Determine the (X, Y) coordinate at the center of the cell enclosing the given text.  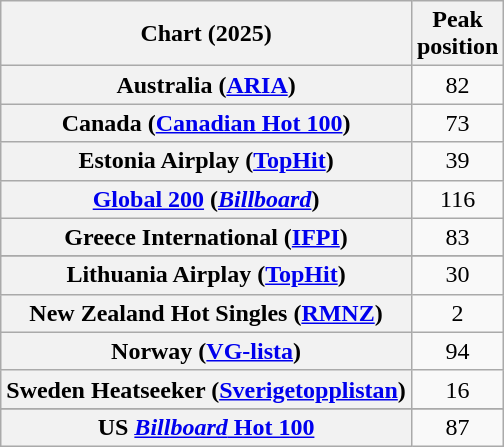
30 (457, 275)
16 (457, 389)
Lithuania Airplay (TopHit) (206, 275)
Estonia Airplay (TopHit) (206, 161)
Peakposition (457, 34)
Canada (Canadian Hot 100) (206, 123)
Sweden Heatseeker (Sverigetopplistan) (206, 389)
Australia (ARIA) (206, 85)
New Zealand Hot Singles (RMNZ) (206, 313)
82 (457, 85)
87 (457, 427)
39 (457, 161)
Norway (VG-lista) (206, 351)
73 (457, 123)
Chart (2025) (206, 34)
Global 200 (Billboard) (206, 199)
94 (457, 351)
US Billboard Hot 100 (206, 427)
Greece International (IFPI) (206, 237)
116 (457, 199)
2 (457, 313)
83 (457, 237)
